Find where the given text appears and provide that cell's center as [x, y] coordinate. 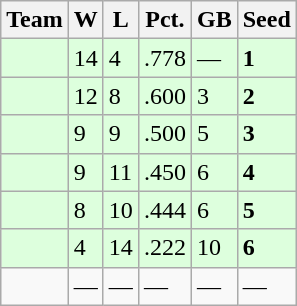
1 [266, 58]
2 [266, 96]
GB [214, 20]
L [120, 20]
.222 [164, 248]
12 [86, 96]
.600 [164, 96]
Seed [266, 20]
.500 [164, 134]
11 [120, 172]
.450 [164, 172]
W [86, 20]
.444 [164, 210]
Pct. [164, 20]
.778 [164, 58]
Team [35, 20]
